From the cell containing the given text, extract its center point as (x, y) coordinate. 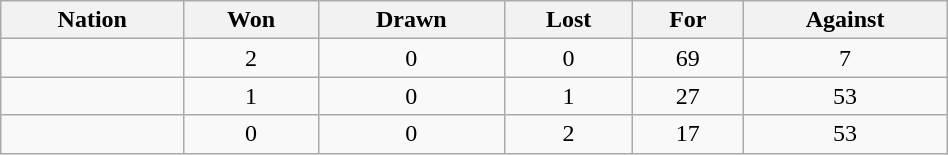
Nation (92, 20)
Drawn (411, 20)
17 (688, 134)
27 (688, 96)
7 (845, 58)
Lost (568, 20)
Against (845, 20)
69 (688, 58)
For (688, 20)
Won (252, 20)
